Scan for the cell matching the given text and deliver its (x, y) coordinate at center. 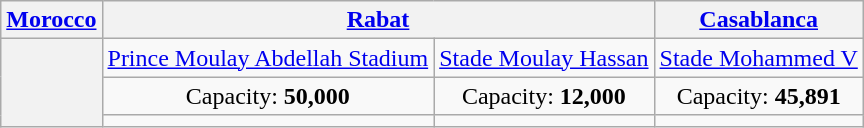
Morocco (52, 20)
Casablanca (758, 20)
Rabat (378, 20)
Capacity: 45,891 (758, 96)
Prince Moulay Abdellah Stadium (268, 58)
Stade Moulay Hassan (544, 58)
Capacity: 12,000 (544, 96)
Stade Mohammed V (758, 58)
Capacity: 50,000 (268, 96)
